Capture the cell that displays the provided text and extract its [X, Y] central coordinate. 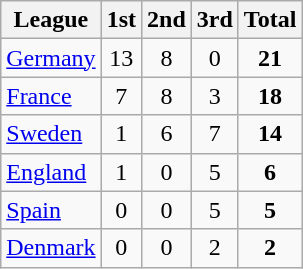
League [51, 20]
Sweden [51, 134]
3 [214, 96]
Total [270, 20]
3rd [214, 20]
Denmark [51, 248]
Spain [51, 210]
France [51, 96]
1st [121, 20]
13 [121, 58]
Germany [51, 58]
2nd [167, 20]
18 [270, 96]
21 [270, 58]
14 [270, 134]
England [51, 172]
